Output the [x, y] coordinate of the center of the cell containing the given text.  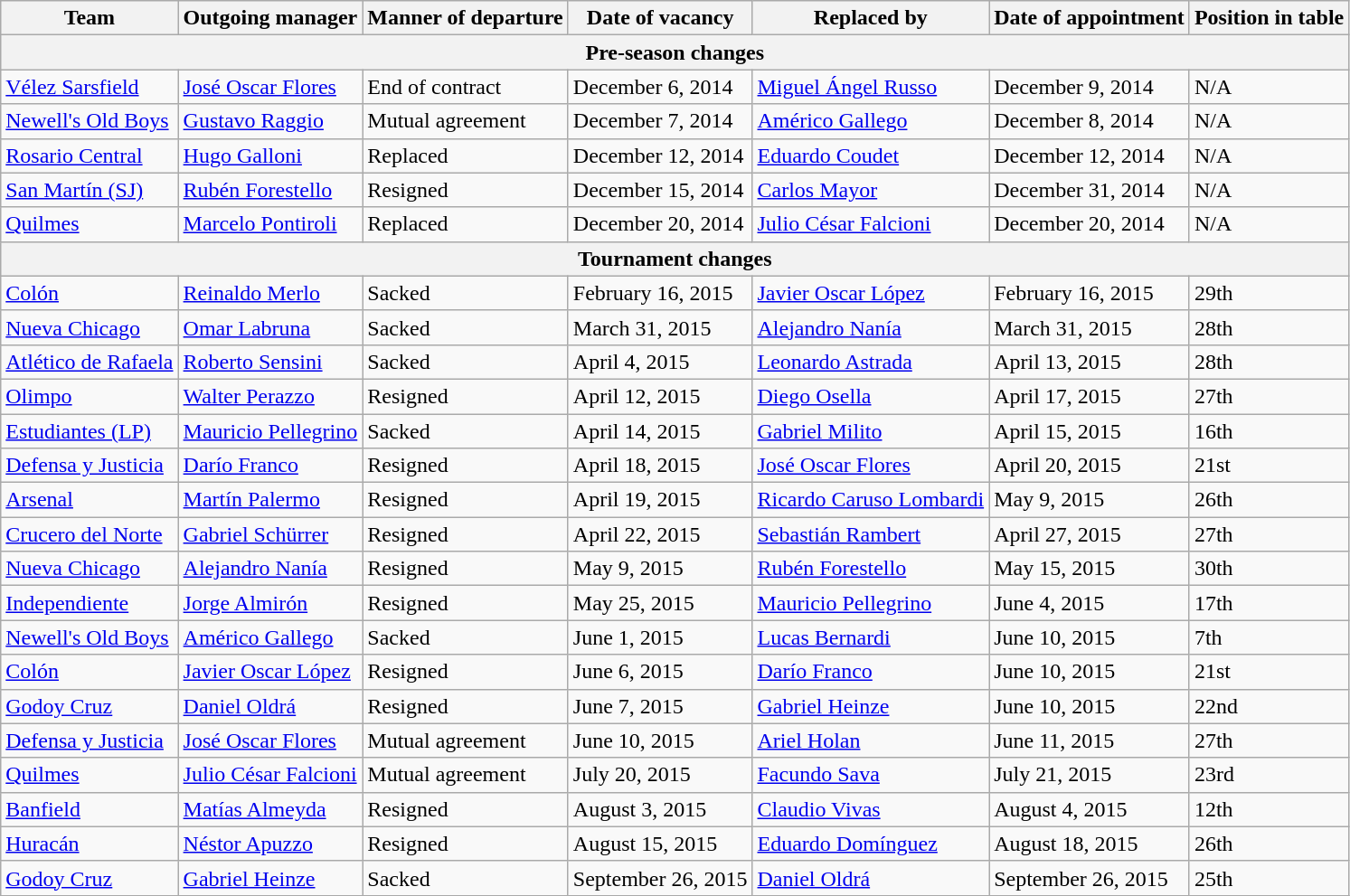
Reinaldo Merlo [270, 293]
Olimpo [90, 396]
22nd [1269, 706]
Eduardo Domínguez [871, 844]
April 18, 2015 [660, 466]
Banfield [90, 809]
Gustavo Raggio [270, 121]
Manner of departure [465, 18]
Carlos Mayor [871, 190]
December 6, 2014 [660, 87]
Ricardo Caruso Lombardi [871, 500]
August 4, 2015 [1090, 809]
April 12, 2015 [660, 396]
Independiente [90, 603]
June 6, 2015 [660, 672]
7th [1269, 637]
Leonardo Astrada [871, 362]
August 3, 2015 [660, 809]
April 27, 2015 [1090, 534]
Position in table [1269, 18]
April 19, 2015 [660, 500]
Pre-season changes [675, 52]
August 18, 2015 [1090, 844]
December 9, 2014 [1090, 87]
May 15, 2015 [1090, 569]
Omar Labruna [270, 327]
Outgoing manager [270, 18]
Néstor Apuzzo [270, 844]
August 15, 2015 [660, 844]
December 7, 2014 [660, 121]
Claudio Vivas [871, 809]
May 25, 2015 [660, 603]
Sebastián Rambert [871, 534]
Marcelo Pontiroli [270, 224]
Vélez Sarsfield [90, 87]
Huracán [90, 844]
Jorge Almirón [270, 603]
12th [1269, 809]
Diego Osella [871, 396]
Eduardo Coudet [871, 156]
Gabriel Milito [871, 431]
June 1, 2015 [660, 637]
25th [1269, 878]
July 21, 2015 [1090, 775]
Arsenal [90, 500]
April 20, 2015 [1090, 466]
December 15, 2014 [660, 190]
Lucas Bernardi [871, 637]
April 4, 2015 [660, 362]
Crucero del Norte [90, 534]
April 22, 2015 [660, 534]
December 8, 2014 [1090, 121]
June 7, 2015 [660, 706]
July 20, 2015 [660, 775]
Roberto Sensini [270, 362]
Miguel Ángel Russo [871, 87]
Estudiantes (LP) [90, 431]
Matías Almeyda [270, 809]
Tournament changes [675, 259]
Gabriel Schürrer [270, 534]
End of contract [465, 87]
Replaced by [871, 18]
June 4, 2015 [1090, 603]
Team [90, 18]
Walter Perazzo [270, 396]
April 15, 2015 [1090, 431]
Hugo Galloni [270, 156]
29th [1269, 293]
April 13, 2015 [1090, 362]
April 17, 2015 [1090, 396]
San Martín (SJ) [90, 190]
Ariel Holan [871, 740]
Date of vacancy [660, 18]
Rosario Central [90, 156]
June 11, 2015 [1090, 740]
17th [1269, 603]
Facundo Sava [871, 775]
23rd [1269, 775]
Atlético de Rafaela [90, 362]
30th [1269, 569]
Date of appointment [1090, 18]
April 14, 2015 [660, 431]
16th [1269, 431]
December 31, 2014 [1090, 190]
Martín Palermo [270, 500]
